Extract the (X, Y) coordinate from the center of the cell holding the provided text.  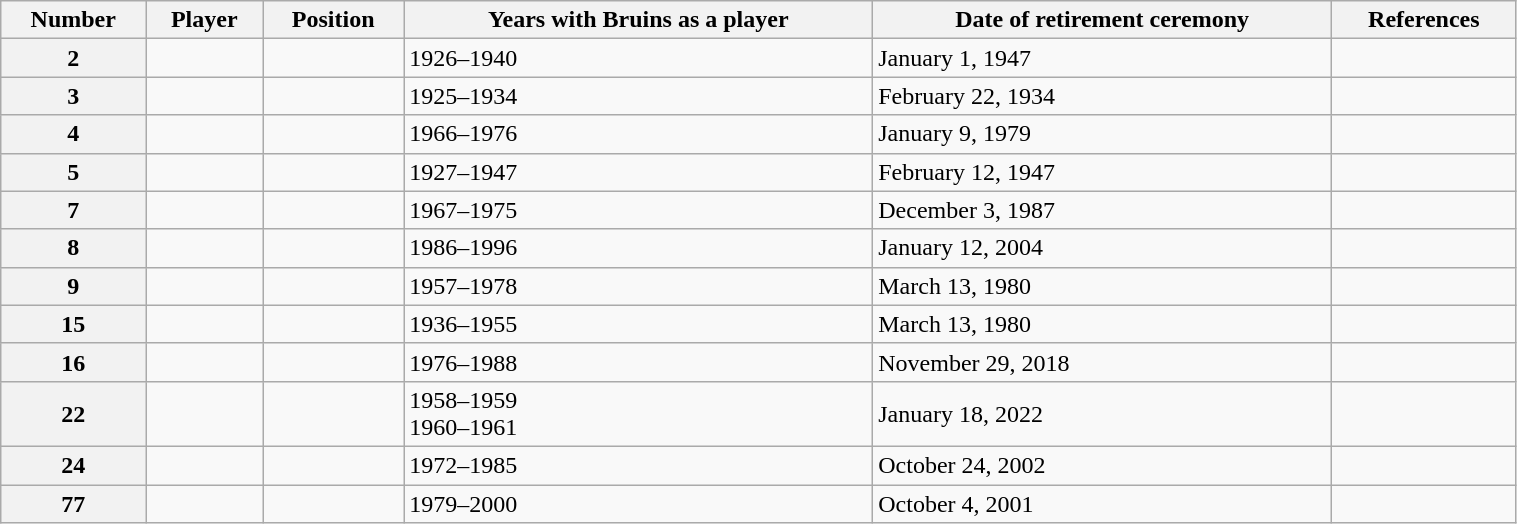
Years with Bruins as a player (638, 20)
5 (74, 172)
8 (74, 248)
December 3, 1987 (1102, 210)
2 (74, 58)
16 (74, 362)
January 12, 2004 (1102, 248)
Number (74, 20)
7 (74, 210)
24 (74, 465)
1986–1996 (638, 248)
January 18, 2022 (1102, 414)
January 1, 1947 (1102, 58)
1966–1976 (638, 134)
November 29, 2018 (1102, 362)
22 (74, 414)
1936–1955 (638, 324)
1925–1934 (638, 96)
4 (74, 134)
February 12, 1947 (1102, 172)
3 (74, 96)
1926–1940 (638, 58)
1972–1985 (638, 465)
Date of retirement ceremony (1102, 20)
January 9, 1979 (1102, 134)
October 24, 2002 (1102, 465)
1979–2000 (638, 503)
1927–1947 (638, 172)
Player (204, 20)
1958–19591960–1961 (638, 414)
1976–1988 (638, 362)
1957–1978 (638, 286)
Position (334, 20)
October 4, 2001 (1102, 503)
15 (74, 324)
9 (74, 286)
1967–1975 (638, 210)
77 (74, 503)
February 22, 1934 (1102, 96)
References (1424, 20)
